Locate the cell with the specified text and output its (X, Y) center coordinate. 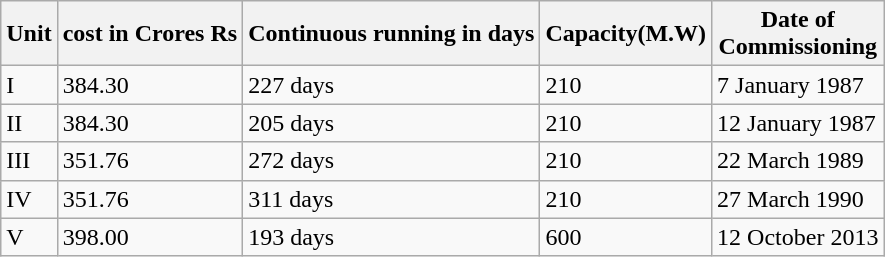
205 days (392, 123)
Date ofCommissioning (798, 34)
27 March 1990 (798, 199)
Capacity(M.W) (626, 34)
III (29, 161)
IV (29, 199)
7 January 1987 (798, 85)
227 days (392, 85)
12 October 2013 (798, 237)
272 days (392, 161)
Unit (29, 34)
22 March 1989 (798, 161)
193 days (392, 237)
12 January 1987 (798, 123)
311 days (392, 199)
398.00 (150, 237)
II (29, 123)
Continuous running in days (392, 34)
V (29, 237)
I (29, 85)
cost in Crores Rs (150, 34)
600 (626, 237)
